Locate the cell with the specified text and output its [X, Y] center coordinate. 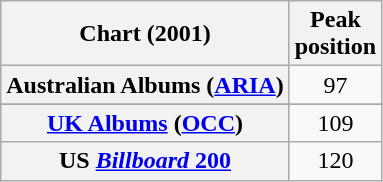
US Billboard 200 [145, 161]
Australian Albums (ARIA) [145, 85]
UK Albums (OCC) [145, 123]
109 [335, 123]
120 [335, 161]
Peakposition [335, 34]
Chart (2001) [145, 34]
97 [335, 85]
